Search for the cell housing the specified text and yield its [x, y] center coordinate. 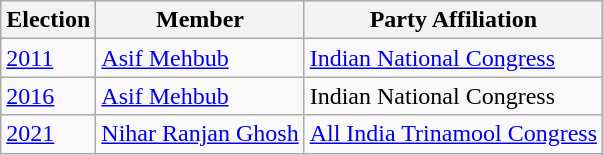
Nihar Ranjan Ghosh [200, 134]
2011 [48, 58]
Election [48, 20]
2021 [48, 134]
Member [200, 20]
2016 [48, 96]
Party Affiliation [453, 20]
All India Trinamool Congress [453, 134]
